Detect which cell encompasses the target text, then output its (x, y) center coordinate. 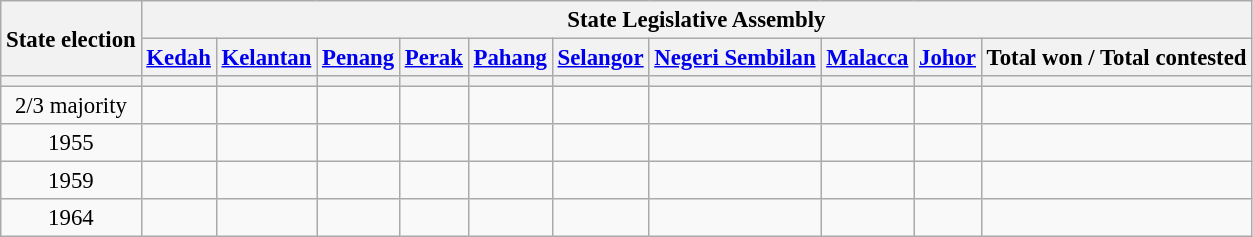
Johor (948, 58)
State election (71, 38)
Penang (358, 58)
Malacca (868, 58)
Selangor (600, 58)
Pahang (510, 58)
State Legislative Assembly (696, 20)
Kedah (178, 58)
Negeri Sembilan (735, 58)
Perak (434, 58)
1955 (71, 143)
Total won / Total contested (1116, 58)
1959 (71, 181)
2/3 majority (71, 106)
Kelantan (266, 58)
